Provide the [X, Y] coordinate of the cell's center where the given text is located.  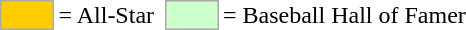
= All-Star [106, 15]
